Locate the cell with the specified text and output its [x, y] center coordinate. 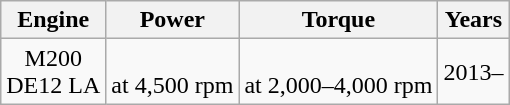
at 2,000–4,000 rpm [338, 72]
Engine [54, 20]
Power [172, 20]
at 4,500 rpm [172, 72]
Years [474, 20]
2013– [474, 72]
M200 DE12 LA [54, 72]
Torque [338, 20]
